From the cell containing the given text, extract its center point as [x, y] coordinate. 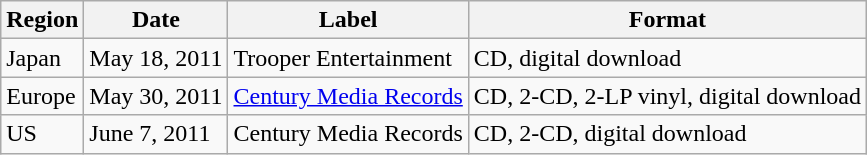
May 18, 2011 [156, 58]
June 7, 2011 [156, 134]
Trooper Entertainment [348, 58]
CD, 2-CD, 2-LP vinyl, digital download [667, 96]
Label [348, 20]
Japan [42, 58]
Europe [42, 96]
Region [42, 20]
CD, 2-CD, digital download [667, 134]
May 30, 2011 [156, 96]
Date [156, 20]
CD, digital download [667, 58]
Format [667, 20]
US [42, 134]
